Pinpoint the cell where the given text exists, returning its (X, Y) midpoint coordinate. 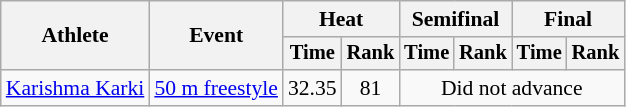
81 (371, 88)
Heat (341, 19)
Karishma Karki (76, 88)
Did not advance (512, 88)
Event (216, 36)
Semifinal (455, 19)
32.35 (312, 88)
Athlete (76, 36)
Final (568, 19)
50 m freestyle (216, 88)
